Identify which cell holds the provided text, then report its (x, y) central coordinate. 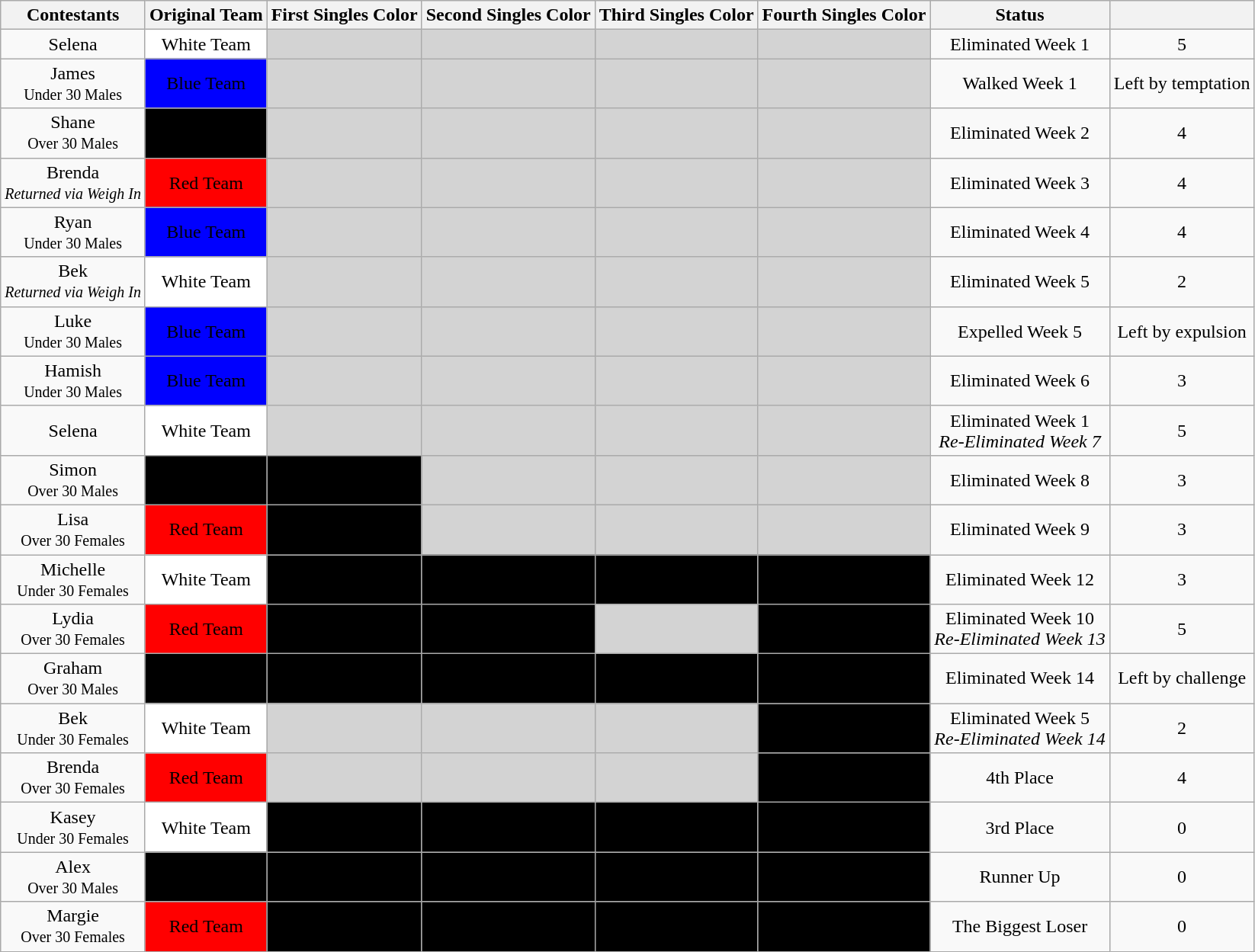
SimonOver 30 Males (73, 480)
MargieOver 30 Females (73, 927)
Left by challenge (1182, 678)
Eliminated Week 5Re-Eliminated Week 14 (1020, 729)
Walked Week 1 (1020, 84)
RyanUnder 30 Males (73, 232)
KaseyUnder 30 Females (73, 828)
LydiaOver 30 Females (73, 630)
BrendaOver 30 Females (73, 777)
Eliminated Week 3 (1020, 183)
4th Place (1020, 777)
BekUnder 30 Females (73, 729)
Eliminated Week 9 (1020, 529)
Fourth Singles Color (844, 15)
Eliminated Week 8 (1020, 480)
Left by expulsion (1182, 331)
Status (1020, 15)
3rd Place (1020, 828)
Eliminated Week 6 (1020, 381)
Third Singles Color (676, 15)
Eliminated Week 10Re-Eliminated Week 13 (1020, 630)
Contestants (73, 15)
BekReturned via Weigh In (73, 282)
Eliminated Week 2 (1020, 133)
Eliminated Week 5 (1020, 282)
MichelleUnder 30 Females (73, 579)
Eliminated Week 12 (1020, 579)
Eliminated Week 4 (1020, 232)
Runner Up (1020, 877)
Left by temptation (1182, 84)
Eliminated Week 1 (1020, 44)
LukeUnder 30 Males (73, 331)
Eliminated Week 14 (1020, 678)
ShaneOver 30 Males (73, 133)
The Biggest Loser (1020, 927)
Original Team (206, 15)
Second Singles Color (508, 15)
GrahamOver 30 Males (73, 678)
AlexOver 30 Males (73, 877)
Eliminated Week 1Re-Eliminated Week 7 (1020, 430)
LisaOver 30 Females (73, 529)
First Singles Color (345, 15)
Expelled Week 5 (1020, 331)
BrendaReturned via Weigh In (73, 183)
JamesUnder 30 Males (73, 84)
HamishUnder 30 Males (73, 381)
